Return the [X, Y] coordinate for the center point of the cell that contains the specified text.  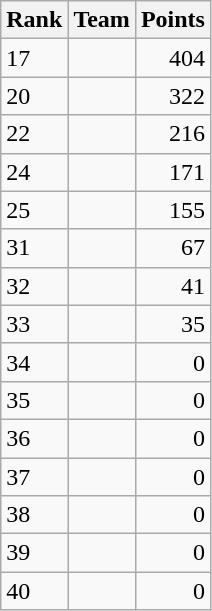
24 [34, 172]
32 [34, 286]
17 [34, 58]
41 [172, 286]
34 [34, 362]
216 [172, 134]
31 [34, 248]
37 [34, 477]
171 [172, 172]
67 [172, 248]
404 [172, 58]
Team [102, 20]
33 [34, 324]
20 [34, 96]
322 [172, 96]
22 [34, 134]
25 [34, 210]
40 [34, 591]
Points [172, 20]
155 [172, 210]
39 [34, 553]
38 [34, 515]
36 [34, 438]
Rank [34, 20]
